Capture the cell that displays the provided text and extract its [x, y] central coordinate. 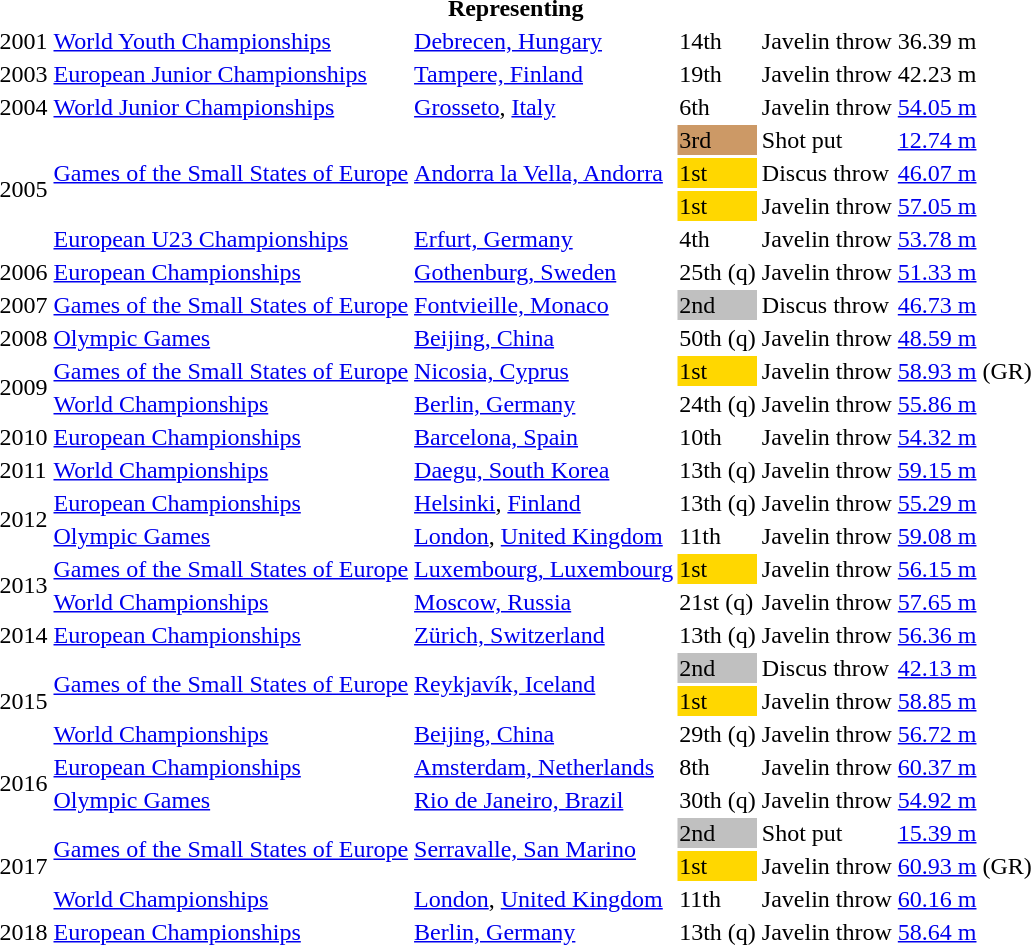
Zürich, Switzerland [544, 635]
24th (q) [718, 404]
14th [718, 41]
Andorra la Vella, Andorra [544, 173]
Helsinki, Finland [544, 503]
Serravalle, San Marino [544, 850]
Tampere, Finland [544, 74]
8th [718, 767]
Rio de Janeiro, Brazil [544, 800]
Debrecen, Hungary [544, 41]
30th (q) [718, 800]
Erfurt, Germany [544, 239]
Gothenburg, Sweden [544, 272]
Amsterdam, Netherlands [544, 767]
3rd [718, 140]
Reykjavík, Iceland [544, 684]
25th (q) [718, 272]
Berlin, Germany [544, 404]
Luxembourg, Luxembourg [544, 569]
Daegu, South Korea [544, 470]
19th [718, 74]
Fontvieille, Monaco [544, 305]
European Junior Championships [231, 74]
Nicosia, Cyprus [544, 371]
50th (q) [718, 338]
World Junior Championships [231, 107]
29th (q) [718, 734]
21st (q) [718, 602]
10th [718, 437]
Grosseto, Italy [544, 107]
Barcelona, Spain [544, 437]
4th [718, 239]
6th [718, 107]
European U23 Championships [231, 239]
World Youth Championships [231, 41]
Moscow, Russia [544, 602]
